Return [X, Y] of the center of cell containing provided text 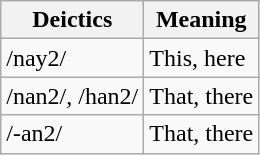
This, here [202, 58]
/nan2/, /han2/ [72, 96]
Meaning [202, 20]
/-an2/ [72, 134]
Deictics [72, 20]
/nay2/ [72, 58]
